Provide the [X, Y] coordinate of the cell's center where the given text is located.  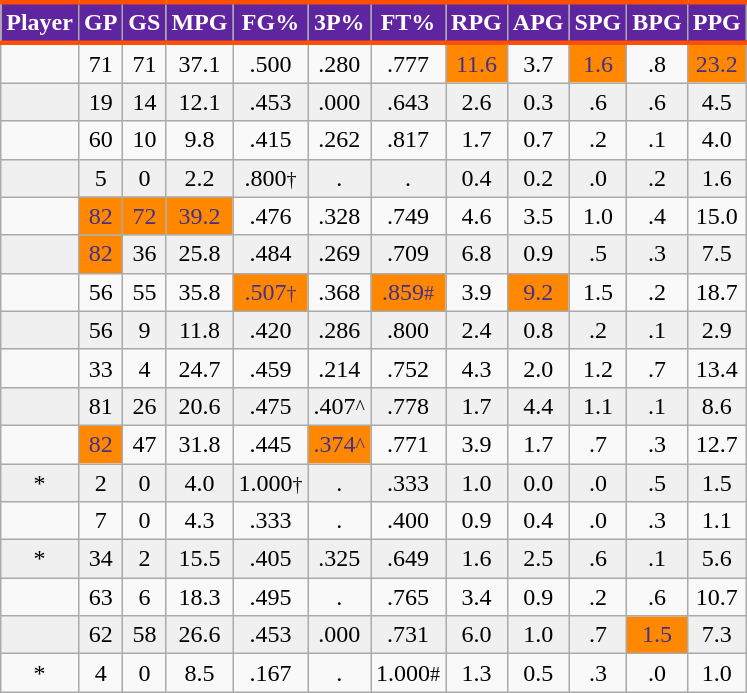
.643 [408, 102]
GS [144, 22]
8.6 [716, 406]
.420 [270, 330]
12.7 [716, 444]
.325 [339, 559]
20.6 [200, 406]
3.7 [538, 63]
3.5 [538, 216]
.368 [339, 292]
35.8 [200, 292]
5 [100, 178]
.400 [408, 521]
7.5 [716, 254]
GP [100, 22]
.800† [270, 178]
2.6 [477, 102]
7.3 [716, 635]
18.7 [716, 292]
.262 [339, 140]
FT% [408, 22]
.771 [408, 444]
.859# [408, 292]
1.000† [270, 483]
.817 [408, 140]
.765 [408, 597]
.8 [657, 63]
.4 [657, 216]
6 [144, 597]
10.7 [716, 597]
1.3 [477, 673]
23.2 [716, 63]
.800 [408, 330]
14 [144, 102]
11.6 [477, 63]
81 [100, 406]
.286 [339, 330]
.269 [339, 254]
19 [100, 102]
MPG [200, 22]
.374^ [339, 444]
55 [144, 292]
24.7 [200, 368]
.731 [408, 635]
.749 [408, 216]
0.2 [538, 178]
.415 [270, 140]
4.6 [477, 216]
10 [144, 140]
SPG [598, 22]
60 [100, 140]
25.8 [200, 254]
11.8 [200, 330]
.484 [270, 254]
2.0 [538, 368]
9 [144, 330]
13.4 [716, 368]
72 [144, 216]
36 [144, 254]
18.3 [200, 597]
6.0 [477, 635]
58 [144, 635]
31.8 [200, 444]
0.5 [538, 673]
.777 [408, 63]
4.5 [716, 102]
.507† [270, 292]
2.2 [200, 178]
.709 [408, 254]
0.7 [538, 140]
.405 [270, 559]
34 [100, 559]
8.5 [200, 673]
4.4 [538, 406]
33 [100, 368]
26 [144, 406]
Player [40, 22]
9.2 [538, 292]
63 [100, 597]
.475 [270, 406]
.407^ [339, 406]
1.000# [408, 673]
7 [100, 521]
.778 [408, 406]
15.0 [716, 216]
37.1 [200, 63]
FG% [270, 22]
2.4 [477, 330]
BPG [657, 22]
3.4 [477, 597]
62 [100, 635]
3P% [339, 22]
PPG [716, 22]
47 [144, 444]
0.8 [538, 330]
5.6 [716, 559]
0.0 [538, 483]
.328 [339, 216]
6.8 [477, 254]
.167 [270, 673]
2.9 [716, 330]
2.5 [538, 559]
.649 [408, 559]
APG [538, 22]
1.2 [598, 368]
9.8 [200, 140]
RPG [477, 22]
.214 [339, 368]
.500 [270, 63]
26.6 [200, 635]
12.1 [200, 102]
0.3 [538, 102]
.752 [408, 368]
.280 [339, 63]
.495 [270, 597]
.459 [270, 368]
15.5 [200, 559]
.476 [270, 216]
39.2 [200, 216]
.445 [270, 444]
